For the text-containing cell, return its midpoint in [X, Y] coordinate format. 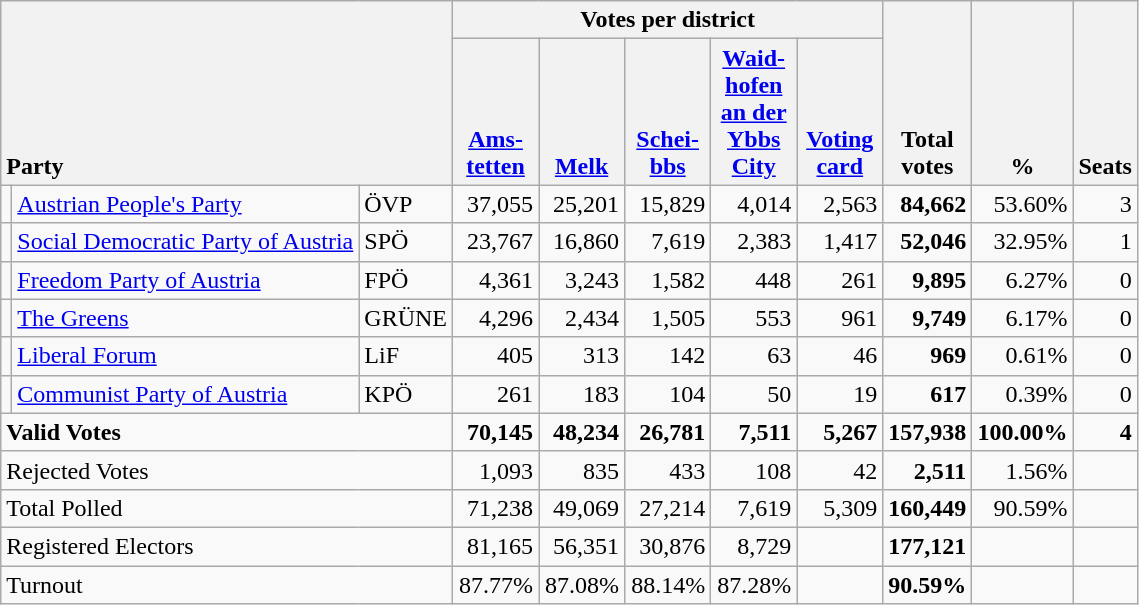
1,505 [668, 318]
27,214 [668, 508]
KPÖ [406, 394]
Freedom Party of Austria [186, 280]
433 [668, 470]
969 [928, 356]
9,749 [928, 318]
Liberal Forum [186, 356]
553 [754, 318]
1,582 [668, 280]
Waid-hofenan derYbbsCity [754, 112]
160,449 [928, 508]
405 [496, 356]
157,938 [928, 432]
70,145 [496, 432]
46 [840, 356]
88.14% [668, 585]
Ams-tetten [496, 112]
Seats [1105, 93]
4,014 [754, 204]
104 [668, 394]
0.61% [1022, 356]
19 [840, 394]
1,417 [840, 242]
49,069 [582, 508]
3 [1105, 204]
2,511 [928, 470]
448 [754, 280]
SPÖ [406, 242]
48,234 [582, 432]
30,876 [668, 546]
42 [840, 470]
71,238 [496, 508]
2,434 [582, 318]
Melk [582, 112]
100.00% [1022, 432]
Turnout [227, 585]
Totalvotes [928, 93]
4 [1105, 432]
0.39% [1022, 394]
4,361 [496, 280]
7,511 [754, 432]
313 [582, 356]
Party [227, 93]
16,860 [582, 242]
81,165 [496, 546]
Rejected Votes [227, 470]
56,351 [582, 546]
Communist Party of Austria [186, 394]
84,662 [928, 204]
FPÖ [406, 280]
87.08% [582, 585]
Schei-bbs [668, 112]
177,121 [928, 546]
5,309 [840, 508]
961 [840, 318]
87.77% [496, 585]
142 [668, 356]
52,046 [928, 242]
ÖVP [406, 204]
53.60% [1022, 204]
15,829 [668, 204]
1 [1105, 242]
Austrian People's Party [186, 204]
2,563 [840, 204]
% [1022, 93]
87.28% [754, 585]
2,383 [754, 242]
9,895 [928, 280]
25,201 [582, 204]
1,093 [496, 470]
4,296 [496, 318]
Social Democratic Party of Austria [186, 242]
6.27% [1022, 280]
Total Polled [227, 508]
Votes per district [668, 20]
835 [582, 470]
8,729 [754, 546]
Votingcard [840, 112]
3,243 [582, 280]
183 [582, 394]
Registered Electors [227, 546]
50 [754, 394]
26,781 [668, 432]
617 [928, 394]
32.95% [1022, 242]
37,055 [496, 204]
108 [754, 470]
Valid Votes [227, 432]
1.56% [1022, 470]
23,767 [496, 242]
6.17% [1022, 318]
LiF [406, 356]
63 [754, 356]
GRÜNE [406, 318]
5,267 [840, 432]
The Greens [186, 318]
